Return [x, y] of the center of cell containing provided text 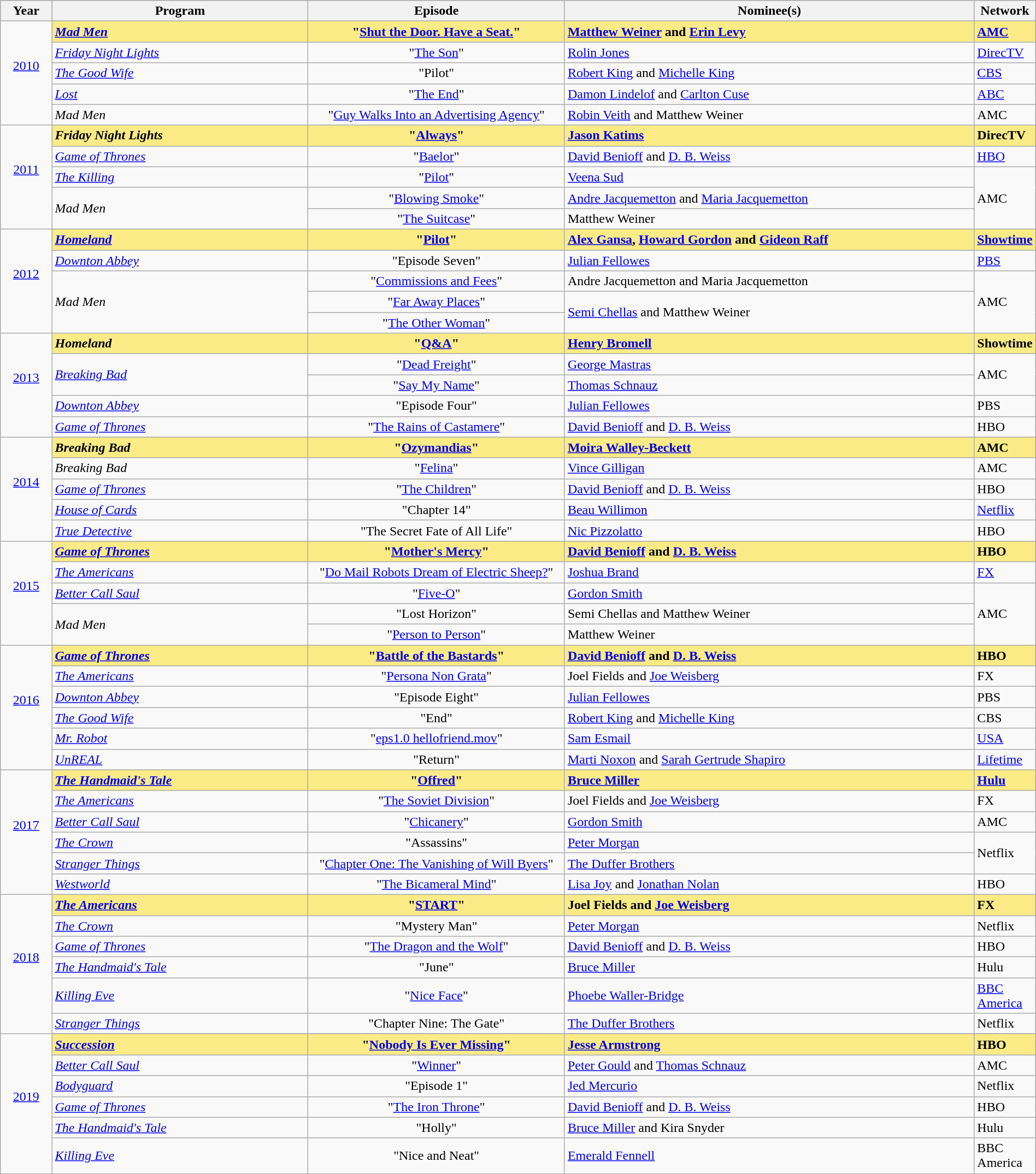
George Mastras [769, 364]
Damon Lindelof and Carlton Cuse [769, 94]
"Persona Non Grata" [437, 676]
"The Children" [437, 489]
Bruce Miller and Kira Snyder [769, 1128]
"Nice Face" [437, 995]
Episode [437, 11]
Lifetime [1005, 759]
Lisa Joy and Jonathan Nolan [769, 884]
"Chapter One: The Vanishing of Will Byers" [437, 863]
"The Bicameral Mind" [437, 884]
"Episode 1" [437, 1086]
Jesse Armstrong [769, 1045]
"The Soviet Division" [437, 801]
"Chapter 14" [437, 510]
2019 [26, 1104]
Robin Veith and Matthew Weiner [769, 115]
Lost [180, 94]
2015 [26, 593]
"Five-O" [437, 593]
2014 [26, 489]
Joshua Brand [769, 572]
Jed Mercurio [769, 1086]
USA [1005, 739]
"The Rains of Castamere" [437, 427]
Succession [180, 1045]
Nic Pizzolatto [769, 530]
"Ozymandias" [437, 447]
Nominee(s) [769, 11]
Marti Noxon and Sarah Gertrude Shapiro [769, 759]
Phoebe Waller-Bridge [769, 995]
"Mother's Mercy" [437, 551]
Westworld [180, 884]
"The Son" [437, 52]
"Baelor" [437, 156]
Vince Gilligan [769, 468]
"Battle of the Bastards" [437, 656]
"Chicanery" [437, 822]
"June" [437, 967]
ABC [1005, 94]
"The Suitcase" [437, 219]
Moira Walley-Beckett [769, 447]
"The Other Woman" [437, 323]
"Nice and Neat" [437, 1156]
"Blowing Smoke" [437, 198]
"Do Mail Robots Dream of Electric Sheep?" [437, 572]
Rolin Jones [769, 52]
Bodyguard [180, 1086]
Thomas Schnauz [769, 385]
Henry Bromell [769, 344]
"Say My Name" [437, 385]
"START" [437, 905]
"Shut the Door. Have a Seat." [437, 32]
"Lost Horizon" [437, 614]
"Person to Person" [437, 635]
"Q&A" [437, 344]
"Chapter Nine: The Gate" [437, 1024]
"Winner" [437, 1065]
Beau Willimon [769, 510]
"Felina" [437, 468]
"The Iron Throne" [437, 1107]
2016 [26, 707]
"Return" [437, 759]
2011 [26, 177]
"The End" [437, 94]
"Assassins" [437, 842]
"Guy Walks Into an Advertising Agency" [437, 115]
Sam Esmail [769, 739]
"Episode Four" [437, 406]
"The Secret Fate of All Life" [437, 530]
Peter Gould and Thomas Schnauz [769, 1065]
Program [180, 11]
UnREAL [180, 759]
The Killing [180, 177]
"Episode Seven" [437, 261]
"Holly" [437, 1128]
"Mystery Man" [437, 926]
2012 [26, 281]
Jason Katims [769, 135]
"Far Away Places" [437, 302]
Alex Gansa, Howard Gordon and Gideon Raff [769, 239]
"Episode Eight" [437, 697]
Network [1005, 11]
2010 [26, 73]
Matthew Weiner and Erin Levy [769, 32]
"Dead Freight" [437, 364]
"End" [437, 718]
2013 [26, 385]
2017 [26, 832]
Veena Sud [769, 177]
Mr. Robot [180, 739]
2018 [26, 964]
"Offred" [437, 780]
"Always" [437, 135]
"Commissions and Fees" [437, 281]
"eps1.0 hellofriend.mov" [437, 739]
"Nobody Is Ever Missing" [437, 1045]
Emerald Fennell [769, 1156]
True Detective [180, 530]
"The Dragon and the Wolf" [437, 947]
Year [26, 11]
House of Cards [180, 510]
